From the cell containing the given text, extract its center point as (X, Y) coordinate. 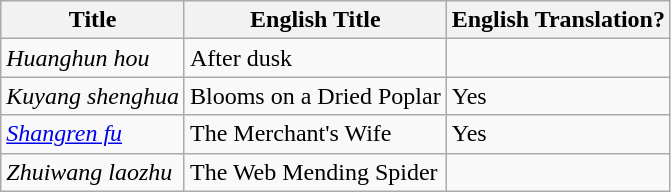
English Translation? (558, 20)
Title (93, 20)
English Title (315, 20)
Huanghun hou (93, 58)
Shangren fu (93, 134)
Blooms on a Dried Poplar (315, 96)
After dusk (315, 58)
Zhuiwang laozhu (93, 172)
Kuyang shenghua (93, 96)
The Web Mending Spider (315, 172)
The Merchant's Wife (315, 134)
